From the cell containing the given text, extract its center point as (x, y) coordinate. 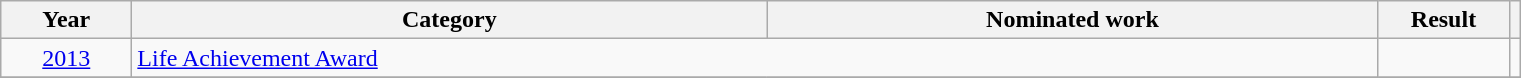
2013 (66, 58)
Life Achievement Award (755, 58)
Result (1444, 20)
Year (66, 20)
Nominated work (1072, 20)
Category (450, 20)
